Pinpoint the cell where the given text exists, returning its (X, Y) midpoint coordinate. 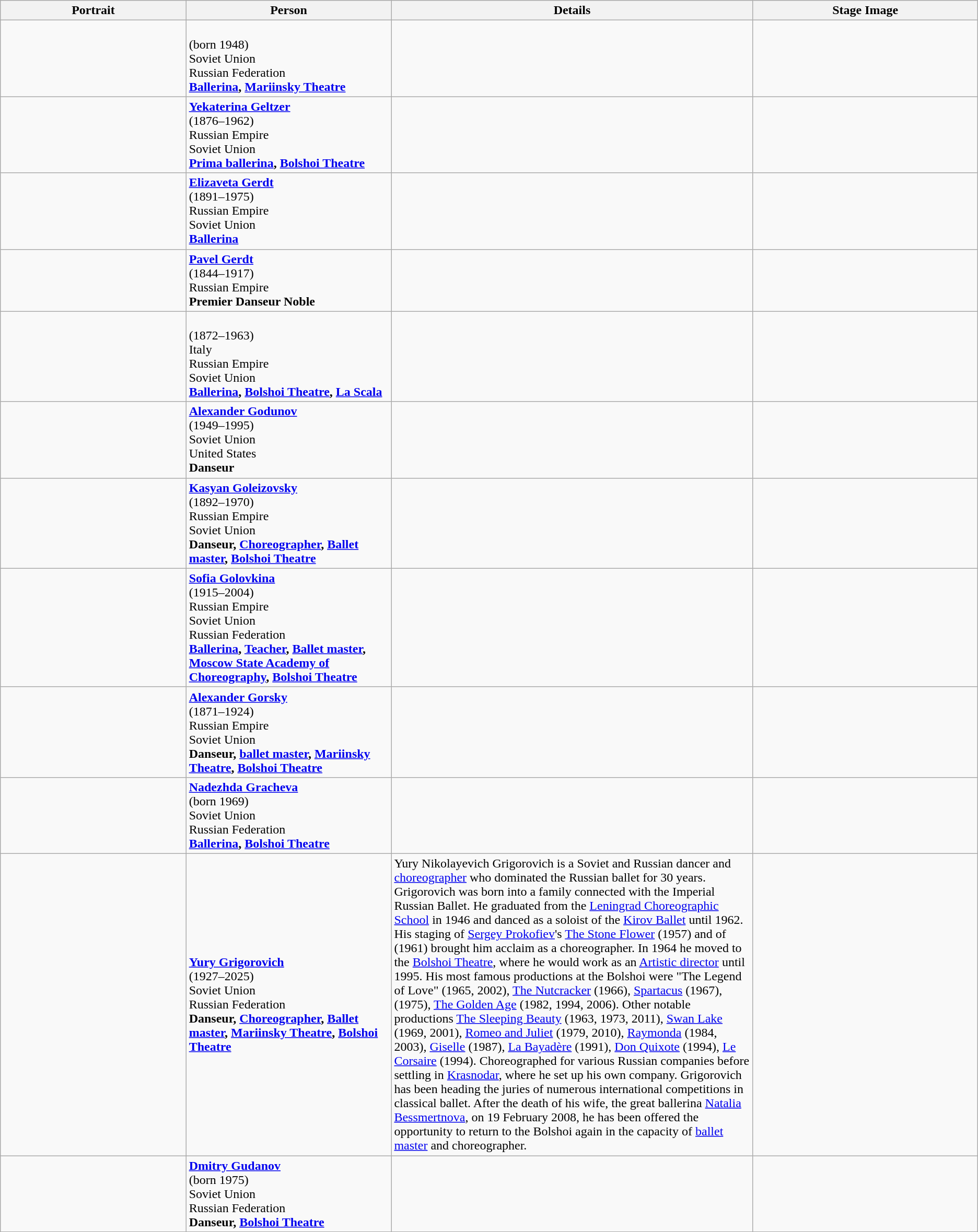
Stage Image (865, 10)
Portrait (93, 10)
Yekaterina Geltzer (1876–1962)Russian EmpireSoviet Union Prima ballerina, Bolshoi Theatre (288, 135)
Alexander Godunov (1949–1995)Soviet UnionUnited States Danseur (288, 440)
(born 1948)Soviet UnionRussian Federation Ballerina, Mariinsky Theatre (288, 58)
(1872–1963)ItalyRussian EmpireSoviet UnionBallerina, Bolshoi Theatre, La Scala (288, 356)
Nadezhda Gracheva(born 1969)Soviet UnionRussian Federation Ballerina, Bolshoi Theatre (288, 815)
Yury Grigorovich(1927–2025)Soviet UnionRussian Federation Danseur, Choreographer, Ballet master, Mariinsky Theatre, Bolshoi Theatre (288, 1004)
Alexander Gorsky(1871–1924)Russian EmpireSoviet UnionDanseur, ballet master, Mariinsky Theatre, Bolshoi Theatre (288, 732)
Kasyan Goleizovsky(1892–1970)Russian EmpireSoviet UnionDanseur, Choreographer, Ballet master, Bolshoi Theatre (288, 523)
Person (288, 10)
Elizaveta Gerdt (1891–1975)Russian EmpireSoviet Union Ballerina (288, 211)
Details (572, 10)
Dmitry Gudanov(born 1975)Soviet UnionRussian Federation Danseur, Bolshoi Theatre (288, 1193)
Pavel Gerdt (1844–1917)Russian Empire Premier Danseur Noble (288, 280)
